Return the (X, Y) coordinate for the center point of the cell that contains the specified text.  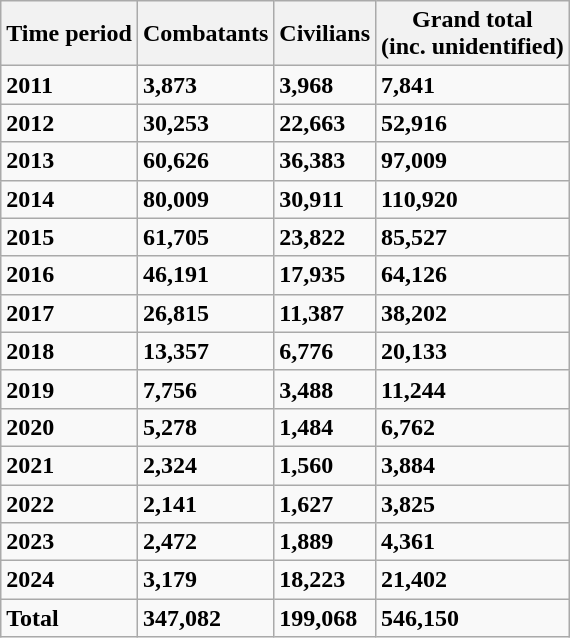
2012 (70, 123)
1,484 (325, 427)
36,383 (325, 161)
2015 (70, 237)
61,705 (205, 237)
7,756 (205, 389)
Combatants (205, 34)
7,841 (473, 85)
23,822 (325, 237)
2014 (70, 199)
6,762 (473, 427)
80,009 (205, 199)
199,068 (325, 618)
22,663 (325, 123)
2016 (70, 275)
2011 (70, 85)
2020 (70, 427)
2,472 (205, 542)
2013 (70, 161)
60,626 (205, 161)
3,884 (473, 465)
2023 (70, 542)
97,009 (473, 161)
1,889 (325, 542)
546,150 (473, 618)
110,920 (473, 199)
5,278 (205, 427)
3,488 (325, 389)
1,560 (325, 465)
347,082 (205, 618)
13,357 (205, 351)
11,244 (473, 389)
2019 (70, 389)
2022 (70, 503)
38,202 (473, 313)
2024 (70, 580)
85,527 (473, 237)
Civilians (325, 34)
Time period (70, 34)
Total (70, 618)
2018 (70, 351)
2,324 (205, 465)
4,361 (473, 542)
2,141 (205, 503)
6,776 (325, 351)
11,387 (325, 313)
1,627 (325, 503)
3,968 (325, 85)
20,133 (473, 351)
2017 (70, 313)
52,916 (473, 123)
3,825 (473, 503)
64,126 (473, 275)
26,815 (205, 313)
3,873 (205, 85)
3,179 (205, 580)
Grand total(inc. unidentified) (473, 34)
30,253 (205, 123)
17,935 (325, 275)
46,191 (205, 275)
18,223 (325, 580)
30,911 (325, 199)
21,402 (473, 580)
2021 (70, 465)
